Detect which cell encompasses the target text, then output its [x, y] center coordinate. 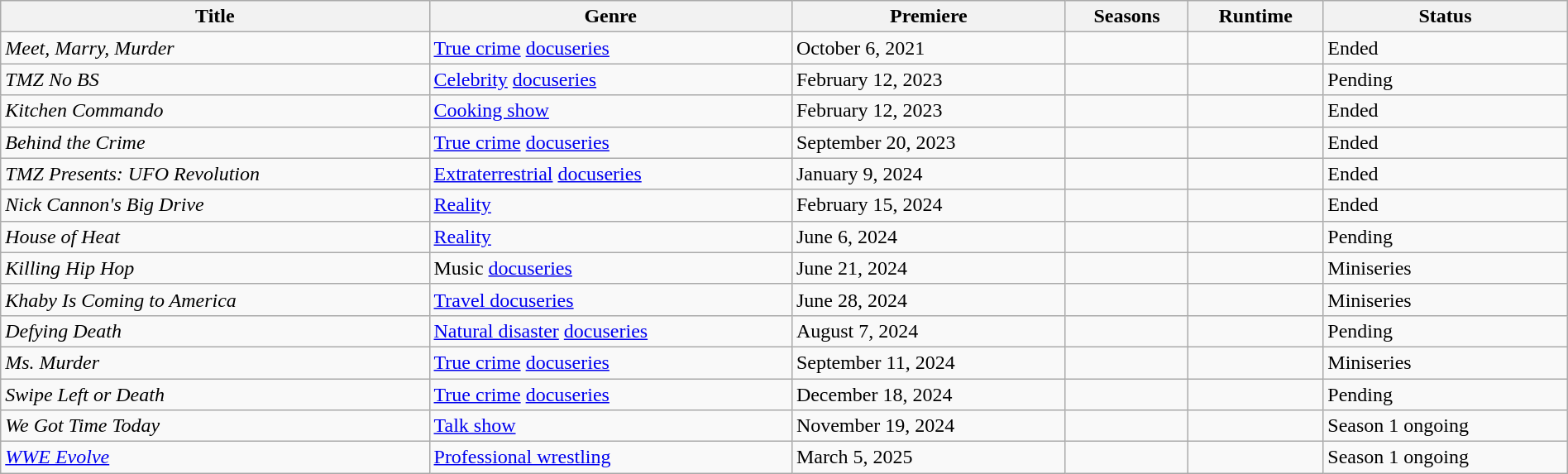
September 20, 2023 [928, 142]
Music docuseries [610, 268]
Celebrity docuseries [610, 79]
Natural disaster docuseries [610, 331]
Genre [610, 17]
Extraterrestrial docuseries [610, 174]
October 6, 2021 [928, 48]
Killing Hip Hop [215, 268]
Professional wrestling [610, 457]
June 21, 2024 [928, 268]
We Got Time Today [215, 426]
Talk show [610, 426]
Premiere [928, 17]
Runtime [1255, 17]
September 11, 2024 [928, 362]
February 15, 2024 [928, 205]
Behind the Crime [215, 142]
Meet, Marry, Murder [215, 48]
December 18, 2024 [928, 395]
August 7, 2024 [928, 331]
WWE Evolve [215, 457]
November 19, 2024 [928, 426]
TMZ No BS [215, 79]
Cooking show [610, 111]
Nick Cannon's Big Drive [215, 205]
Seasons [1126, 17]
Kitchen Commando [215, 111]
Defying Death [215, 331]
June 28, 2024 [928, 299]
TMZ Presents: UFO Revolution [215, 174]
January 9, 2024 [928, 174]
House of Heat [215, 237]
Status [1446, 17]
Swipe Left or Death [215, 395]
June 6, 2024 [928, 237]
Khaby Is Coming to America [215, 299]
Travel docuseries [610, 299]
March 5, 2025 [928, 457]
Title [215, 17]
Ms. Murder [215, 362]
